From the cell containing the given text, extract its center point as [x, y] coordinate. 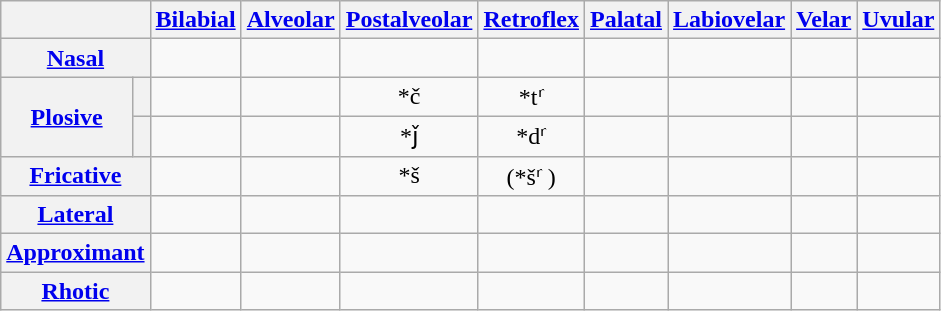
Velar [824, 20]
Nasal [76, 58]
Uvular [898, 20]
Retroflex [532, 20]
*š [409, 176]
*dʳ [532, 136]
*tʳ [532, 97]
Postalveolar [409, 20]
Palatal [626, 20]
Bilabial [196, 20]
Lateral [76, 215]
*č [409, 97]
Plosive [67, 116]
Labiovelar [730, 20]
(*šʳ ) [532, 176]
Alveolar [290, 20]
*ǰ [409, 136]
Rhotic [76, 291]
Approximant [76, 253]
Fricative [76, 176]
